Determine the (x, y) coordinate at the center of the cell enclosing the given text.  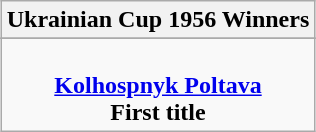
Ukrainian Cup 1956 Winners (158, 20)
Kolhospnyk PoltavaFirst title (158, 85)
